Capture the cell that displays the provided text and extract its (x, y) central coordinate. 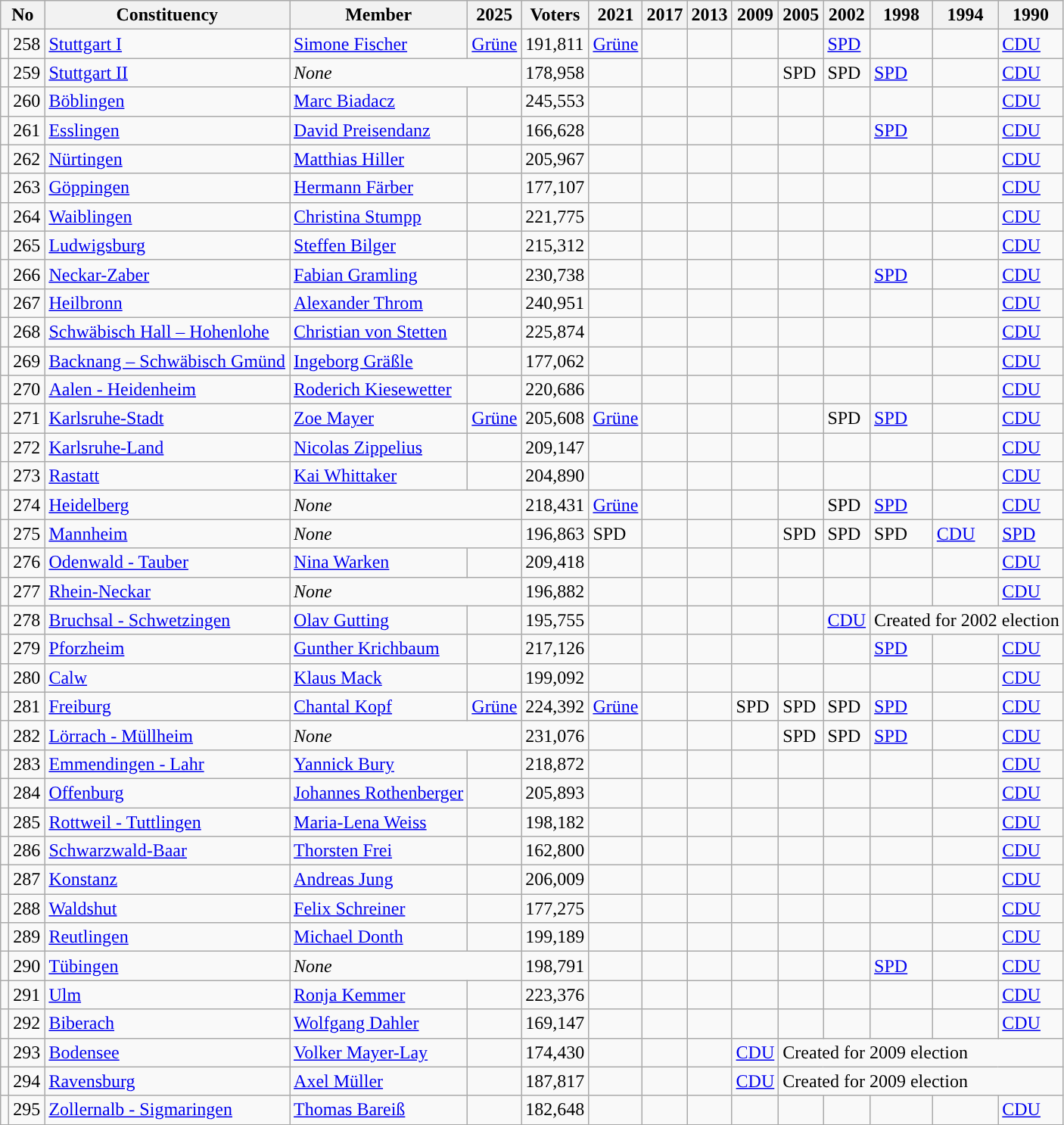
Rottweil - Tuttlingen (167, 821)
Roderich Kiesewetter (378, 390)
274 (27, 505)
Gunther Krichbaum (378, 649)
260 (27, 101)
Maria-Lena Weiss (378, 821)
177,107 (555, 188)
2021 (616, 15)
Waiblingen (167, 217)
174,430 (555, 1052)
Ulm (167, 995)
205,967 (555, 159)
258 (27, 44)
Neckar-Zaber (167, 274)
Nicolas Zippelius (378, 447)
273 (27, 476)
270 (27, 390)
Thorsten Frei (378, 851)
2002 (847, 15)
278 (27, 620)
Odenwald - Tauber (167, 562)
263 (27, 188)
Marc Biadacz (378, 101)
283 (27, 764)
266 (27, 274)
Felix Schreiner (378, 908)
209,147 (555, 447)
Steffen Bilger (378, 245)
Ravensburg (167, 1081)
166,628 (555, 130)
Stuttgart II (167, 73)
267 (27, 303)
205,608 (555, 419)
2017 (664, 15)
288 (27, 908)
Member (378, 15)
Voters (555, 15)
294 (27, 1081)
Andreas Jung (378, 880)
Zoe Mayer (378, 419)
245,553 (555, 101)
2025 (495, 15)
Rhein-Neckar (167, 591)
290 (27, 966)
Wolfgang Dahler (378, 1024)
217,126 (555, 649)
Michael Donth (378, 937)
195,755 (555, 620)
Volker Mayer-Lay (378, 1052)
199,092 (555, 678)
Konstanz (167, 880)
Offenburg (167, 793)
293 (27, 1052)
276 (27, 562)
265 (27, 245)
David Preisendanz (378, 130)
224,392 (555, 706)
Waldshut (167, 908)
287 (27, 880)
Bruchsal - Schwetzingen (167, 620)
177,062 (555, 361)
Freiburg (167, 706)
Simone Fischer (378, 44)
Backnang – Schwäbisch Gmünd (167, 361)
169,147 (555, 1024)
269 (27, 361)
292 (27, 1024)
Heilbronn (167, 303)
198,791 (555, 966)
Klaus Mack (378, 678)
Mannheim (167, 534)
Karlsruhe-Land (167, 447)
223,376 (555, 995)
281 (27, 706)
Thomas Bareiß (378, 1110)
Pforzheim (167, 649)
Stuttgart I (167, 44)
Schwäbisch Hall – Hohenlohe (167, 332)
280 (27, 678)
Bodensee (167, 1052)
205,893 (555, 793)
Hermann Färber (378, 188)
230,738 (555, 274)
Fabian Gramling (378, 274)
Esslingen (167, 130)
Axel Müller (378, 1081)
182,648 (555, 1110)
218,431 (555, 505)
264 (27, 217)
285 (27, 821)
286 (27, 851)
215,312 (555, 245)
Matthias Hiller (378, 159)
209,418 (555, 562)
199,189 (555, 937)
1994 (965, 15)
272 (27, 447)
Nürtingen (167, 159)
282 (27, 735)
Olav Gutting (378, 620)
196,882 (555, 591)
268 (27, 332)
262 (27, 159)
Göppingen (167, 188)
231,076 (555, 735)
Schwarzwald-Baar (167, 851)
271 (27, 419)
Emmendingen - Lahr (167, 764)
291 (27, 995)
279 (27, 649)
Calw (167, 678)
Tübingen (167, 966)
1990 (1031, 15)
204,890 (555, 476)
Christina Stumpp (378, 217)
Yannick Bury (378, 764)
295 (27, 1110)
259 (27, 73)
Rastatt (167, 476)
Nina Warken (378, 562)
2009 (755, 15)
220,686 (555, 390)
1998 (902, 15)
261 (27, 130)
Heidelberg (167, 505)
Reutlingen (167, 937)
Lörrach - Müllheim (167, 735)
Ronja Kemmer (378, 995)
284 (27, 793)
187,817 (555, 1081)
Ingeborg Gräßle (378, 361)
2005 (801, 15)
Ludwigsburg (167, 245)
2013 (710, 15)
206,009 (555, 880)
Constituency (167, 15)
Chantal Kopf (378, 706)
191,811 (555, 44)
Christian von Stetten (378, 332)
289 (27, 937)
Kai Whittaker (378, 476)
Karlsruhe-Stadt (167, 419)
225,874 (555, 332)
196,863 (555, 534)
218,872 (555, 764)
Zollernalb - Sigmaringen (167, 1110)
221,775 (555, 217)
No (23, 15)
Johannes Rothenberger (378, 793)
177,275 (555, 908)
Created for 2002 election (967, 620)
275 (27, 534)
198,182 (555, 821)
Böblingen (167, 101)
Alexander Throm (378, 303)
240,951 (555, 303)
Biberach (167, 1024)
162,800 (555, 851)
178,958 (555, 73)
Aalen - Heidenheim (167, 390)
277 (27, 591)
